Capture the cell that displays the provided text and extract its [X, Y] central coordinate. 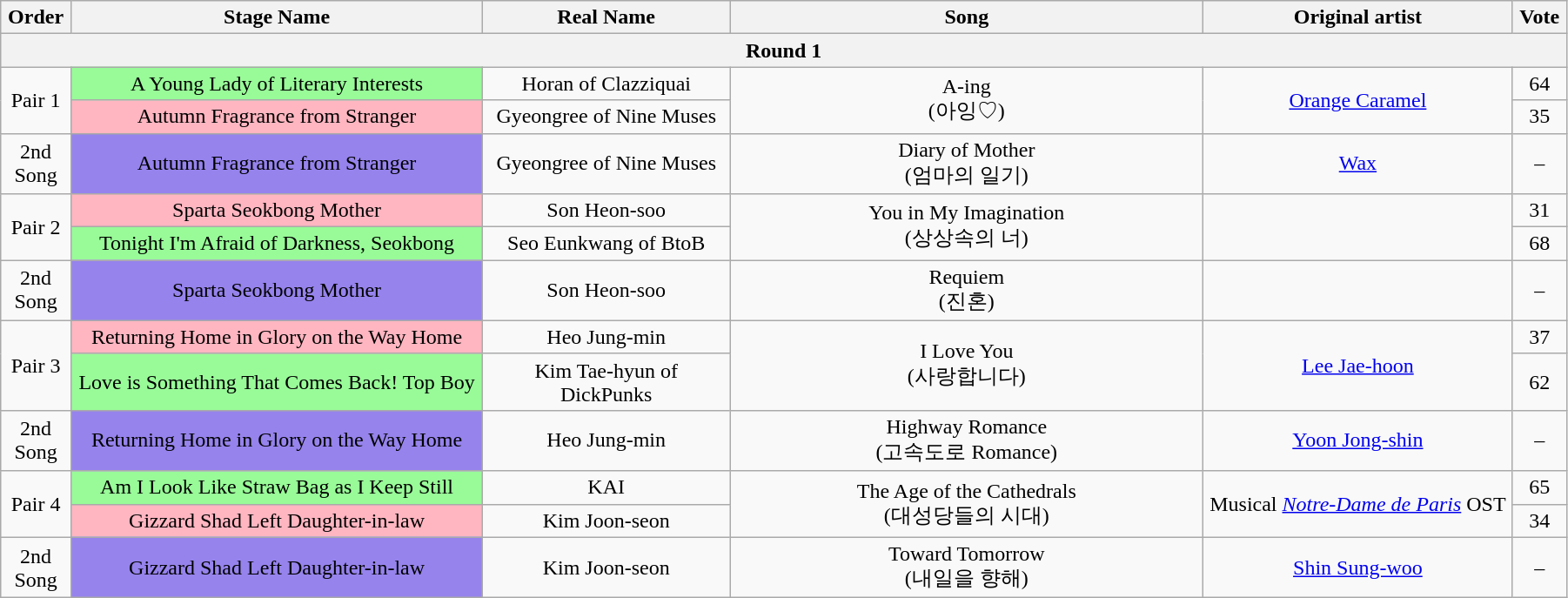
A-ing(아잉♡) [967, 100]
Round 1 [784, 50]
35 [1540, 117]
Musical Notre-Dame de Paris OST [1357, 504]
Pair 2 [37, 227]
KAI [606, 487]
62 [1540, 381]
Highway Romance(고속도로 Romance) [967, 440]
Toward Tomorrow(내일을 향해) [967, 568]
Love is Something That Comes Back! Top Boy [277, 381]
31 [1540, 211]
Order [37, 17]
Shin Sung-woo [1357, 568]
34 [1540, 521]
64 [1540, 84]
68 [1540, 244]
Wax [1357, 164]
Vote [1540, 17]
Requiem(진혼) [967, 291]
Diary of Mother(엄마의 일기) [967, 164]
Lee Jae-hoon [1357, 366]
65 [1540, 487]
Stage Name [277, 17]
Seo Eunkwang of BtoB [606, 244]
I Love You(사랑합니다) [967, 366]
Kim Tae-hyun of DickPunks [606, 381]
You in My Imagination(상상속의 너) [967, 227]
Horan of Clazziquai [606, 84]
Pair 4 [37, 504]
Song [967, 17]
Pair 1 [37, 100]
The Age of the Cathedrals(대성당들의 시대) [967, 504]
37 [1540, 337]
A Young Lady of Literary Interests [277, 84]
Real Name [606, 17]
Tonight I'm Afraid of Darkness, Seokbong [277, 244]
Am I Look Like Straw Bag as I Keep Still [277, 487]
Pair 3 [37, 366]
Original artist [1357, 17]
Yoon Jong-shin [1357, 440]
Orange Caramel [1357, 100]
